Detect which cell encompasses the target text, then output its (X, Y) center coordinate. 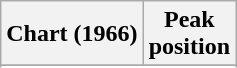
Peakposition (189, 34)
Chart (1966) (72, 34)
